Identify which cell holds the provided text, then report its (x, y) central coordinate. 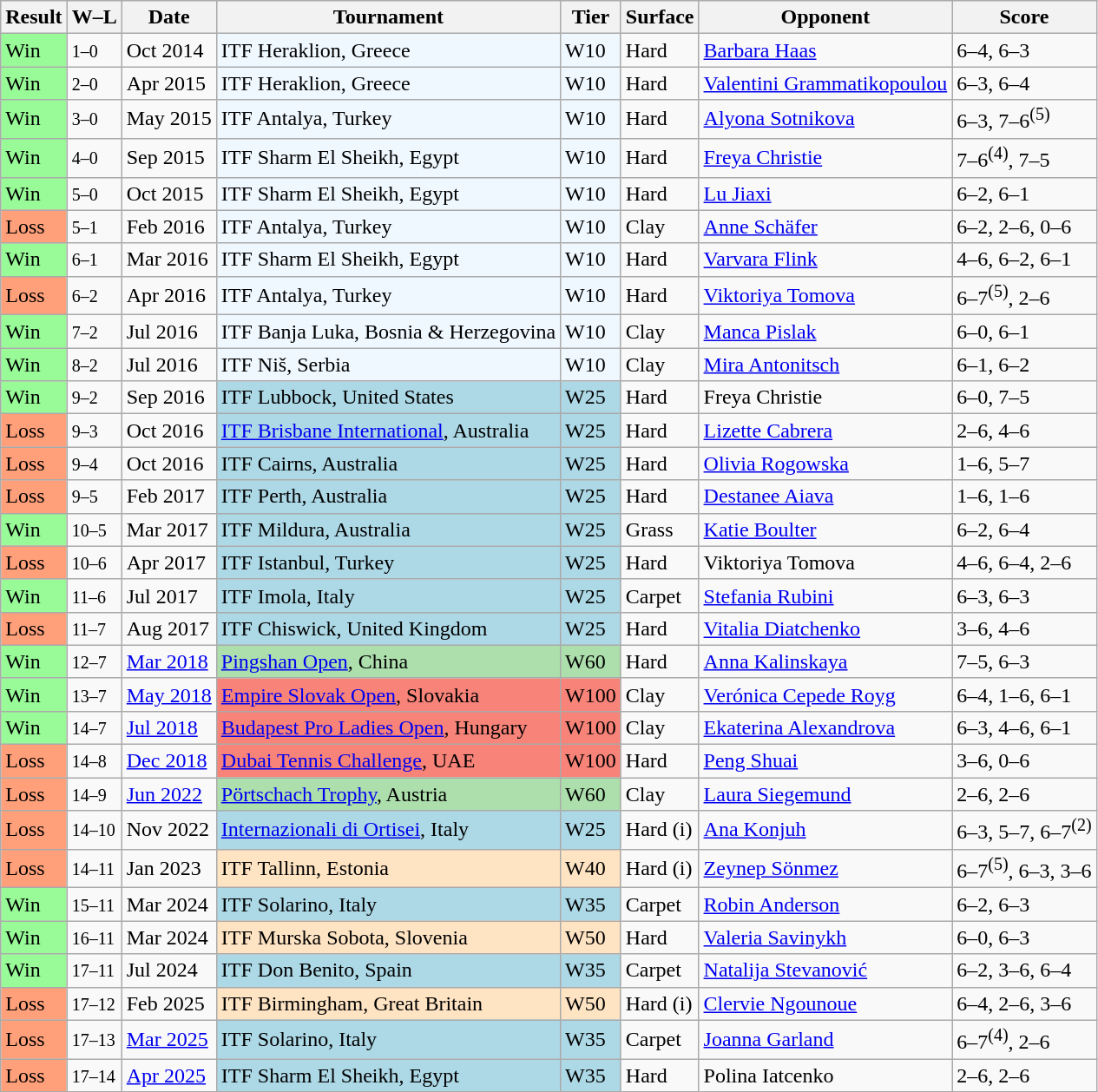
14–7 (94, 728)
Mar 2017 (168, 530)
17–11 (94, 970)
16–11 (94, 937)
Varvara Flink (825, 260)
6–2, 3–6, 6–4 (1024, 970)
14–8 (94, 761)
Feb 2016 (168, 227)
Mar 2016 (168, 260)
Nov 2022 (168, 830)
ITF Murska Sobota, Slovenia (388, 937)
5–0 (94, 194)
Katie Boulter (825, 530)
6–7(5), 2–6 (1024, 295)
3–6, 4–6 (1024, 628)
Apr 2016 (168, 295)
ITF Istanbul, Turkey (388, 562)
Jul 2018 (168, 728)
ITF Cairns, Australia (388, 464)
9–2 (94, 398)
Barbara Haas (825, 50)
3–6, 0–6 (1024, 761)
7–2 (94, 332)
Vitalia Diatchenko (825, 628)
Feb 2025 (168, 1003)
Date (168, 17)
6–4, 1–6, 6–1 (1024, 694)
Manca Pislak (825, 332)
4–0 (94, 158)
Polina Iatcenko (825, 1076)
Tournament (388, 17)
Verónica Cepede Royg (825, 694)
ITF Lubbock, United States (388, 398)
6–0, 7–5 (1024, 398)
2–6, 4–6 (1024, 431)
17–14 (94, 1076)
1–6, 5–7 (1024, 464)
Aug 2017 (168, 628)
6–1, 6–2 (1024, 365)
Clervie Ngounoue (825, 1003)
15–11 (94, 905)
W40 (591, 868)
May 2015 (168, 120)
Valentini Grammatikopoulou (825, 83)
4–6, 6–4, 2–6 (1024, 562)
17–13 (94, 1040)
Mar 2025 (168, 1040)
14–9 (94, 794)
ITF Banja Luka, Bosnia & Herzegovina (388, 332)
6–0, 6–1 (1024, 332)
Budapest Pro Ladies Open, Hungary (388, 728)
Anne Schäfer (825, 227)
Empire Slovak Open, Slovakia (388, 694)
Destanee Aiava (825, 497)
6–3, 7–6(5) (1024, 120)
11–6 (94, 595)
17–12 (94, 1003)
5–1 (94, 227)
Surface (660, 17)
Jul 2024 (168, 970)
Score (1024, 17)
6–1 (94, 260)
6–3, 6–4 (1024, 83)
Opponent (825, 17)
10–6 (94, 562)
Sep 2016 (168, 398)
14–11 (94, 868)
6–2, 6–4 (1024, 530)
1–0 (94, 50)
6–7(4), 2–6 (1024, 1040)
Lu Jiaxi (825, 194)
ITF Tallinn, Estonia (388, 868)
Jun 2022 (168, 794)
Lizette Cabrera (825, 431)
3–0 (94, 120)
Stefania Rubini (825, 595)
Grass (660, 530)
6–7(5), 6–3, 3–6 (1024, 868)
Zeynep Sönmez (825, 868)
6–4, 2–6, 3–6 (1024, 1003)
9–5 (94, 497)
Natalija Stevanović (825, 970)
13–7 (94, 694)
6–2 (94, 295)
Ana Konjuh (825, 830)
4–6, 6–2, 6–1 (1024, 260)
6–2, 6–1 (1024, 194)
Alyona Sotnikova (825, 120)
Olivia Rogowska (825, 464)
Anna Kalinskaya (825, 661)
ITF Niš, Serbia (388, 365)
Oct 2014 (168, 50)
11–7 (94, 628)
10–5 (94, 530)
Pingshan Open, China (388, 661)
ITF Chiswick, United Kingdom (388, 628)
Robin Anderson (825, 905)
Tier (591, 17)
12–7 (94, 661)
Feb 2017 (168, 497)
Dec 2018 (168, 761)
Result (34, 17)
ITF Perth, Australia (388, 497)
7–6(4), 7–5 (1024, 158)
Joanna Garland (825, 1040)
14–10 (94, 830)
Laura Siegemund (825, 794)
ITF Don Benito, Spain (388, 970)
6–3, 4–6, 6–1 (1024, 728)
6–2, 2–6, 0–6 (1024, 227)
6–0, 6–3 (1024, 937)
7–5, 6–3 (1024, 661)
ITF Brisbane International, Australia (388, 431)
6–2, 6–3 (1024, 905)
8–2 (94, 365)
6–3, 6–3 (1024, 595)
Sep 2015 (168, 158)
6–3, 5–7, 6–7(2) (1024, 830)
2–0 (94, 83)
Jan 2023 (168, 868)
Valeria Savinykh (825, 937)
Peng Shuai (825, 761)
ITF Mildura, Australia (388, 530)
Ekaterina Alexandrova (825, 728)
Apr 2015 (168, 83)
Mar 2018 (168, 661)
ITF Birmingham, Great Britain (388, 1003)
Dubai Tennis Challenge, UAE (388, 761)
Jul 2017 (168, 595)
ITF Imola, Italy (388, 595)
Pörtschach Trophy, Austria (388, 794)
Apr 2017 (168, 562)
Internazionali di Ortisei, Italy (388, 830)
9–4 (94, 464)
1–6, 1–6 (1024, 497)
May 2018 (168, 694)
Oct 2015 (168, 194)
9–3 (94, 431)
W–L (94, 17)
6–4, 6–3 (1024, 50)
Apr 2025 (168, 1076)
Mira Antonitsch (825, 365)
